Detect which cell encompasses the target text, then output its (x, y) center coordinate. 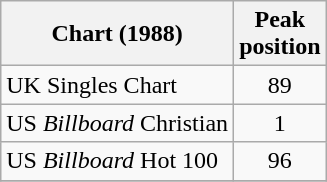
Chart (1988) (118, 34)
89 (280, 85)
96 (280, 161)
1 (280, 123)
US Billboard Christian (118, 123)
US Billboard Hot 100 (118, 161)
UK Singles Chart (118, 85)
Peakposition (280, 34)
